Locate the cell with the specified text and output its (x, y) center coordinate. 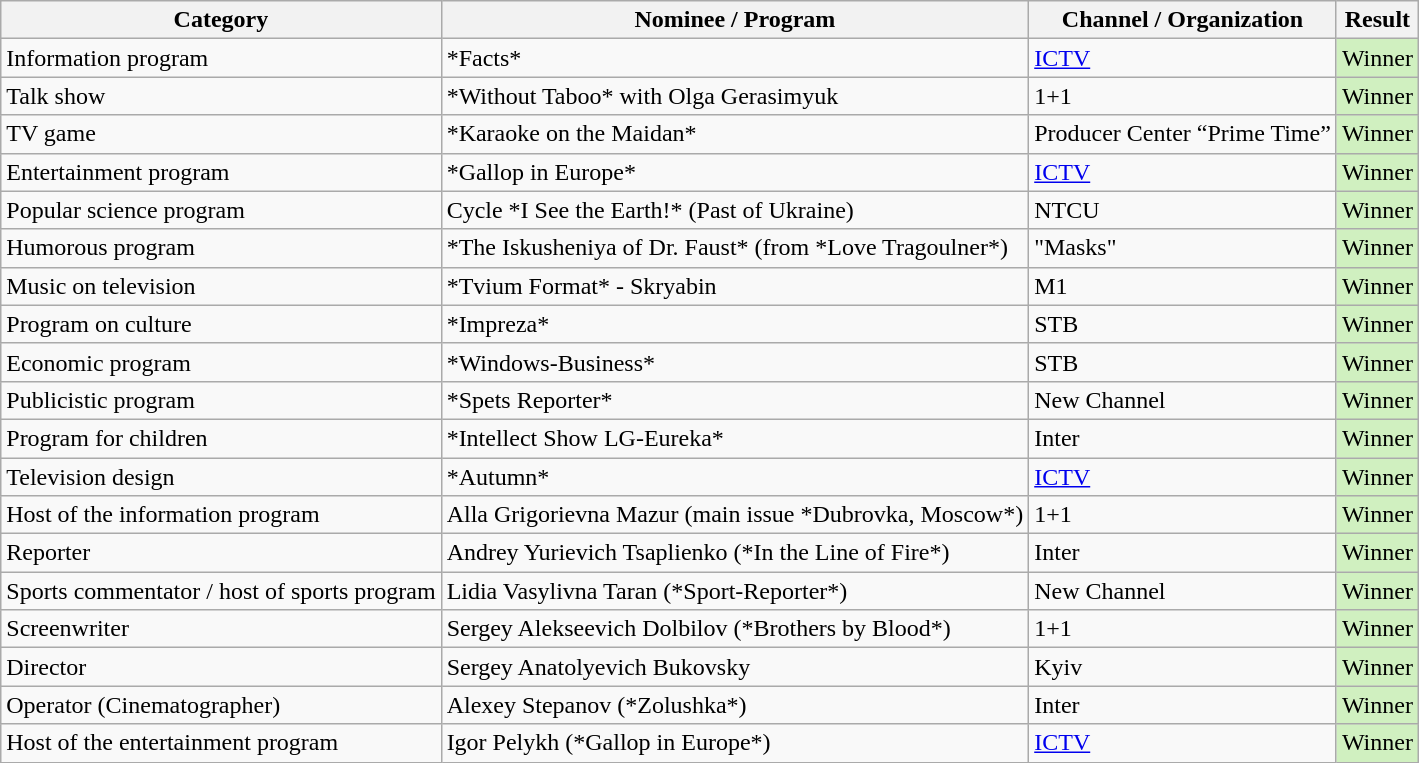
Publicistic program (221, 400)
Igor Pelykh (*Gallop in Europe*) (735, 743)
Reporter (221, 553)
Cycle *I See the Earth!* (Past of Ukraine) (735, 210)
Music on television (221, 286)
Result (1377, 20)
*Windows-Business* (735, 362)
Alla Grigorievna Mazur (main issue *Dubrovka, Moscow*) (735, 515)
Andrey Yurievich Tsaplienko (*In the Line of Fire*) (735, 553)
Lidia Vasylivna Taran (*Sport-Reporter*) (735, 591)
TV game (221, 134)
*Autumn* (735, 477)
Humorous program (221, 248)
Alexey Stepanov (*Zolushka*) (735, 705)
Director (221, 667)
M1 (1183, 286)
Sergey Alekseevich Dolbilov (*Brothers by Blood*) (735, 629)
Entertainment program (221, 172)
Program on culture (221, 324)
Host of the information program (221, 515)
Sports commentator / host of sports program (221, 591)
Information program (221, 58)
*Impreza* (735, 324)
Channel / Organization (1183, 20)
Sergey Anatolyevich Bukovsky (735, 667)
*The Iskusheniya of Dr. Faust* (from *Love Tragoulner*) (735, 248)
Category (221, 20)
"Masks" (1183, 248)
*Spets Reporter* (735, 400)
Producer Center “Prime Time” (1183, 134)
*Without Taboo* with Olga Gerasimyuk (735, 96)
Nominee / Program (735, 20)
Program for children (221, 438)
Economic program (221, 362)
NTCU (1183, 210)
Talk show (221, 96)
Screenwriter (221, 629)
*Facts* (735, 58)
*Tvium Format* - Skryabin (735, 286)
Kyiv (1183, 667)
Host of the entertainment program (221, 743)
Television design (221, 477)
*Gallop in Europe* (735, 172)
*Karaoke on the Maidan* (735, 134)
Operator (Cinematographer) (221, 705)
Popular science program (221, 210)
*Intellect Show LG-Eureka* (735, 438)
